Output the (x, y) coordinate of the center of the cell containing the given text.  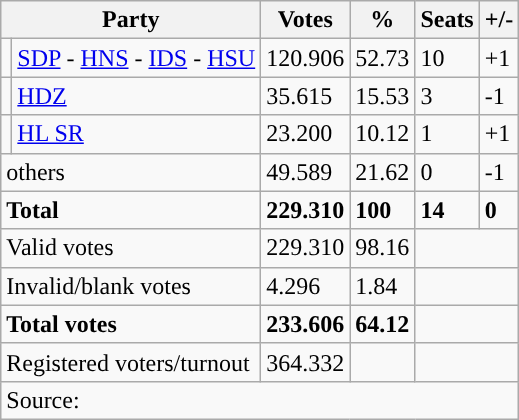
Party (131, 20)
+/- (498, 20)
Total (131, 210)
64.12 (382, 324)
1.84 (382, 286)
% (382, 20)
Registered voters/turnout (131, 362)
HL SR (136, 134)
15.53 (382, 96)
98.16 (382, 248)
14 (447, 210)
1 (447, 134)
21.62 (382, 172)
35.615 (306, 96)
Votes (306, 20)
100 (382, 210)
3 (447, 96)
10 (447, 58)
23.200 (306, 134)
Valid votes (131, 248)
4.296 (306, 286)
52.73 (382, 58)
120.906 (306, 58)
Source: (260, 400)
10.12 (382, 134)
Total votes (131, 324)
364.332 (306, 362)
Seats (447, 20)
233.606 (306, 324)
Invalid/blank votes (131, 286)
49.589 (306, 172)
SDP - HNS - IDS - HSU (136, 58)
HDZ (136, 96)
others (131, 172)
